Provide the [x, y] coordinate of the cell's center where the given text is located.  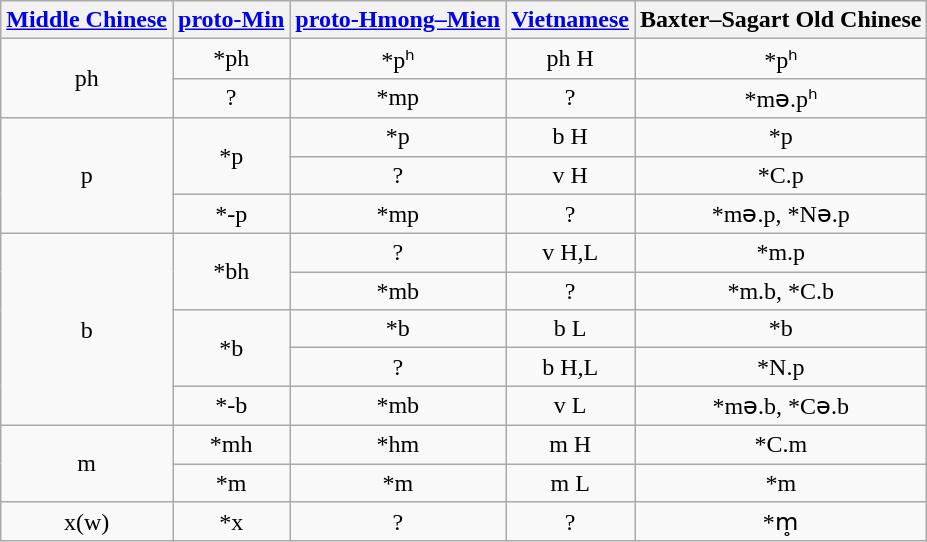
v H [570, 175]
*m̥ [781, 522]
*m.p [781, 253]
proto-Min [230, 20]
m L [570, 483]
*-p [230, 214]
*mə.p, *Nə.p [781, 214]
*-b [230, 406]
v L [570, 406]
v H,L [570, 253]
*mə.pʰ [781, 98]
*mh [230, 444]
*N.p [781, 367]
b L [570, 329]
ph H [570, 59]
*x [230, 522]
x(w) [87, 522]
b [87, 330]
m [87, 463]
*hm [398, 444]
*mə.b, *Cə.b [781, 406]
b H [570, 137]
Baxter–Sagart Old Chinese [781, 20]
*C.m [781, 444]
Middle Chinese [87, 20]
ph [87, 78]
b H,L [570, 367]
proto-Hmong–Mien [398, 20]
*C.p [781, 175]
*ph [230, 59]
*bh [230, 272]
p [87, 176]
*m.b, *C.b [781, 291]
Vietnamese [570, 20]
m H [570, 444]
